For the text-containing cell, return its midpoint in (X, Y) coordinate format. 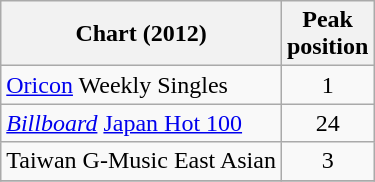
Oricon Weekly Singles (142, 85)
3 (327, 161)
Chart (2012) (142, 34)
Billboard Japan Hot 100 (142, 123)
24 (327, 123)
1 (327, 85)
Taiwan G-Music East Asian (142, 161)
Peakposition (327, 34)
